Find where the given text appears and provide that cell's center as [X, Y] coordinate. 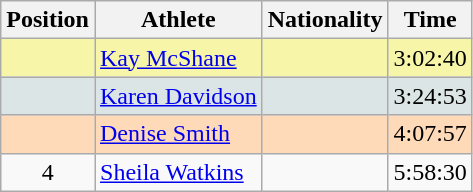
3:02:40 [430, 58]
Athlete [178, 20]
3:24:53 [430, 96]
Position [48, 20]
Sheila Watkins [178, 172]
Nationality [325, 20]
Karen Davidson [178, 96]
4:07:57 [430, 134]
Denise Smith [178, 134]
4 [48, 172]
Time [430, 20]
Kay McShane [178, 58]
5:58:30 [430, 172]
